Extract the [X, Y] coordinate from the center of the cell holding the provided text.  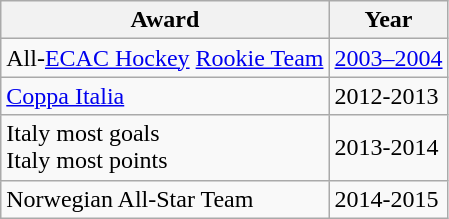
Italy most goalsItaly most points [165, 148]
2012-2013 [388, 96]
Norwegian All-Star Team [165, 199]
Year [388, 20]
All-ECAC Hockey Rookie Team [165, 58]
2013-2014 [388, 148]
Award [165, 20]
2003–2004 [388, 58]
2014-2015 [388, 199]
Coppa Italia [165, 96]
